Capture the cell that displays the provided text and extract its [x, y] central coordinate. 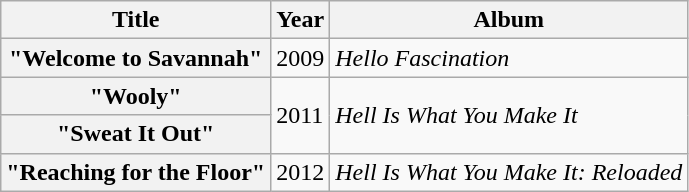
"Sweat It Out" [136, 134]
2012 [300, 172]
Title [136, 20]
Hell Is What You Make It [509, 115]
"Wooly" [136, 96]
"Reaching for the Floor" [136, 172]
Album [509, 20]
2009 [300, 58]
"Welcome to Savannah" [136, 58]
Year [300, 20]
2011 [300, 115]
Hello Fascination [509, 58]
Hell Is What You Make It: Reloaded [509, 172]
